Return the (X, Y) coordinate for the center point of the cell that contains the specified text.  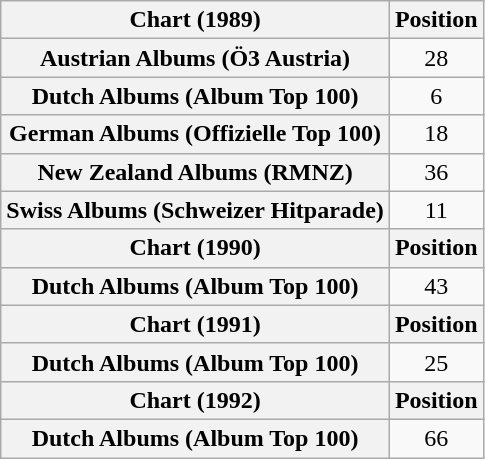
18 (436, 134)
6 (436, 96)
36 (436, 172)
New Zealand Albums (RMNZ) (196, 172)
Austrian Albums (Ö3 Austria) (196, 58)
28 (436, 58)
66 (436, 438)
11 (436, 210)
Chart (1989) (196, 20)
Chart (1990) (196, 248)
25 (436, 362)
Swiss Albums (Schweizer Hitparade) (196, 210)
43 (436, 286)
Chart (1992) (196, 400)
German Albums (Offizielle Top 100) (196, 134)
Chart (1991) (196, 324)
